Return [x, y] of the center of cell containing provided text 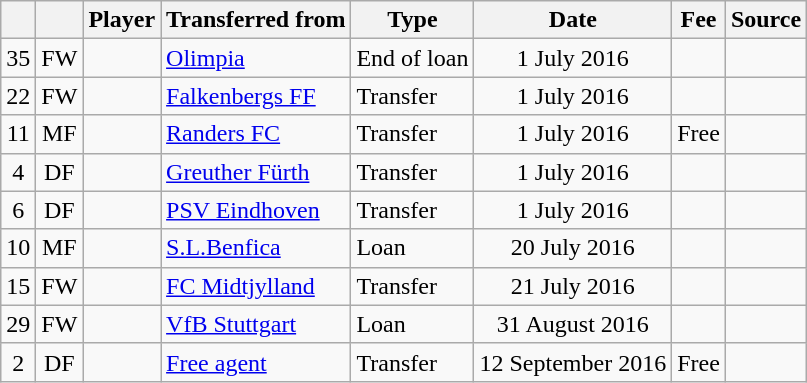
End of loan [412, 58]
S.L.Benfica [256, 248]
Free agent [256, 362]
Randers FC [256, 134]
Transferred from [256, 20]
Greuther Fürth [256, 172]
12 September 2016 [573, 362]
Source [766, 20]
Fee [699, 20]
6 [18, 210]
21 July 2016 [573, 286]
Falkenbergs FF [256, 96]
4 [18, 172]
Olimpia [256, 58]
VfB Stuttgart [256, 324]
31 August 2016 [573, 324]
20 July 2016 [573, 248]
10 [18, 248]
29 [18, 324]
11 [18, 134]
15 [18, 286]
Type [412, 20]
FC Midtjylland [256, 286]
22 [18, 96]
2 [18, 362]
Player [122, 20]
Date [573, 20]
35 [18, 58]
PSV Eindhoven [256, 210]
